Extract the (x, y) coordinate from the center of the cell holding the provided text.  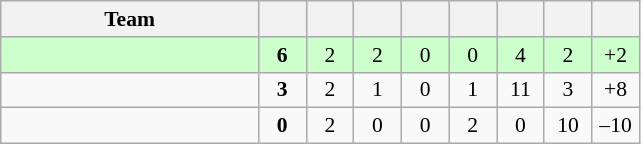
+8 (616, 90)
11 (520, 90)
6 (282, 55)
–10 (616, 126)
10 (568, 126)
Team (130, 19)
+2 (616, 55)
4 (520, 55)
